Capture the cell that displays the provided text and extract its (x, y) central coordinate. 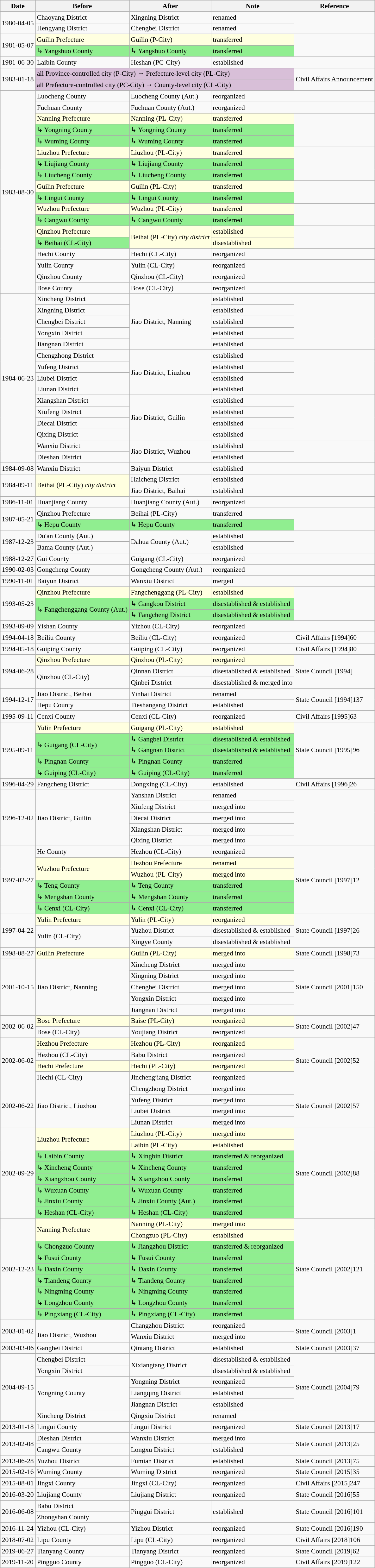
disestablished (253, 243)
2018-07-02 (18, 1540)
2002-12-23 (18, 1269)
Yishan County (82, 627)
Fuchuan County (82, 108)
Jingxi County (82, 1483)
Qintang District (170, 1348)
Guilin (P-City) (170, 40)
1994-04-18 (18, 638)
Laibin County (82, 62)
↳ Beihai (CL-City) (82, 243)
Tieshangang District (170, 705)
Lipu (CL-City) (170, 1540)
1987-05-21 (18, 519)
State Council [2002]88 (334, 1173)
↳ Jinxiu County (Aut.) (170, 1201)
Guiping (CL-City) (170, 649)
Beiliu (CL-City) (170, 638)
He County (82, 852)
Tianyang County (82, 1551)
Yongning County (82, 1393)
1990-11-01 (18, 581)
↳ Gangnan District (170, 750)
State Council [2019]62 (334, 1551)
Liangqing District (170, 1393)
1994-05-18 (18, 649)
Fangchenggang (PL-City) (170, 593)
State Council [2016]55 (334, 1495)
Cenxi (CL-City) (170, 717)
Huanjiang County (82, 502)
Liujiang District (170, 1495)
1997-04-22 (18, 931)
1998-08-27 (18, 954)
Jiao District, Beihai (82, 694)
Civil Affairs [1994]80 (334, 649)
2013-06-28 (18, 1461)
1983-08-30 (18, 192)
State Council [1994] (334, 671)
State Council [2013]75 (334, 1461)
Yizhou District (170, 1529)
Hezhou (PL-City) (170, 1044)
Haicheng District (170, 480)
State Council [2015]35 (334, 1472)
Beihai (PL-City) (170, 513)
1981-05-07 (18, 46)
1984-09-11 (18, 485)
2001-10-15 (18, 987)
merged (253, 581)
1980-04-05 (18, 23)
1987-12-23 (18, 542)
Yanshan District (170, 796)
Dahua County (Aut.) (170, 542)
Date (18, 6)
Dongxing (CL-City) (170, 784)
Guiping County (82, 649)
State Council [1997]26 (334, 931)
Luocheng County (Aut.) (170, 96)
Beiliu County (82, 638)
Jingxi (CL-City) (170, 1483)
Civil Affairs [2019]122 (334, 1562)
State Council [2002]52 (334, 1061)
Yongning District (170, 1382)
Bose Prefecture (82, 1021)
Du'an County (Aut.) (82, 536)
Civil Affairs [1995]63 (334, 717)
Gongcheng County (Aut.) (170, 570)
2015-08-01 (18, 1483)
Guigang (CL-City) (170, 559)
Gongcheng County (82, 570)
State Council [1997]12 (334, 880)
1984-06-23 (18, 378)
State Council [2002]57 (334, 1105)
2019-11-20 (18, 1562)
Yulin County (82, 266)
Xixiangtang District (170, 1365)
1994-12-17 (18, 700)
Fuchuan County (Aut.) (170, 108)
↳ Gangbei District (170, 739)
After (170, 6)
Civil Affairs Announcement (334, 79)
1990-02-03 (18, 570)
Note (253, 6)
Cangwu County (82, 1450)
Xingye County (170, 942)
Qinbei District (170, 683)
Laibin (PL-City) (170, 1145)
Lingui County (82, 1427)
Civil Affairs [2015]247 (334, 1483)
2002-06-22 (18, 1105)
Bose County (82, 288)
1986-11-01 (18, 502)
1981-06-30 (18, 62)
Liujiang County (82, 1495)
↳ Jiangzhou District (170, 1247)
Before (82, 6)
Civil Affairs [1996]26 (334, 784)
Lipu County (82, 1540)
2013-01-18 (18, 1427)
Reference (334, 6)
Jiao District, Baihai (170, 491)
Zhongshan County (82, 1517)
State Council [1994]137 (334, 700)
State Council [1995]96 (334, 750)
Chaoyang District (82, 17)
1993-09-09 (18, 627)
Wuming District (170, 1472)
2013-02-08 (18, 1444)
Baise (PL-City) (170, 1021)
1996-04-29 (18, 784)
Cenxi County (82, 717)
State Council [2013]25 (334, 1444)
2004-09-15 (18, 1388)
Tianyang District (170, 1551)
1994-06-28 (18, 671)
↳ Xingbin District (170, 1156)
all Province-controlled city (P-City) → Prefecture-level city (PL-City) (165, 74)
1996-12-02 (18, 818)
Lingui District (170, 1427)
2016-03-20 (18, 1495)
Qinzhou County (82, 277)
Heshan (PC-City) (170, 62)
State Council [2003]1 (334, 1331)
Hepu County (82, 705)
↳ Fangchenggang County (Aut.) (82, 609)
State Council [2003]37 (334, 1348)
Youjiang District (170, 1032)
Civil Affairs [2018]106 (334, 1540)
↳ Laibin County (82, 1156)
Changzhou District (170, 1326)
1997-02-27 (18, 880)
Fangcheng District (82, 784)
2002-09-29 (18, 1173)
2015-02-16 (18, 1472)
Wuming County (82, 1472)
1984-09-08 (18, 469)
↳ Gangkou District (170, 604)
State Council [2013]17 (334, 1427)
State Council [1998]73 (334, 954)
Pingguo (CL-City) (170, 1562)
Qinnan District (170, 671)
Qinzhou (PL-City) (170, 660)
Gangbei District (82, 1348)
1988-12-27 (18, 559)
State Council [2004]79 (334, 1388)
State Council [2016]190 (334, 1529)
Luocheng County (82, 96)
↳ Chongzuo County (82, 1247)
Longxu District (170, 1450)
Bama County (Aut.) (82, 547)
Jinchengjiang District (170, 1078)
2003-01-02 (18, 1331)
Guigang (PL-City) (170, 728)
State Council [2002]121 (334, 1269)
Pingguo County (82, 1562)
State Council [2001]150 (334, 987)
1993-05-23 (18, 604)
2019-06-27 (18, 1551)
all Prefecture-controlled city (PC-City) → County-level city (CL-City) (165, 85)
Hechi County (82, 254)
State Council [2016]101 (334, 1511)
↳ Fangcheng District (170, 615)
Huanjiang County (Aut.) (170, 502)
disestablished & merged into (253, 683)
↳ Guigang (CL-City) (82, 745)
Hechi Prefecture (82, 1066)
Hengyang District (82, 28)
Pinggui District (170, 1511)
State Council [2002]47 (334, 1026)
Qingxiu District (170, 1416)
↳ Jinxiu County (82, 1201)
Yulin (PL-City) (170, 920)
Civil Affairs [1994]60 (334, 638)
2016-11-24 (18, 1529)
Fumian District (170, 1461)
Chongzuo (PL-City) (170, 1235)
Yinhai District (170, 694)
2003-03-06 (18, 1348)
Hechi (PL-City) (170, 1066)
1983-01-18 (18, 79)
Gui County (82, 559)
2016-06-08 (18, 1511)
